Identify which cell holds the provided text, then report its [X, Y] central coordinate. 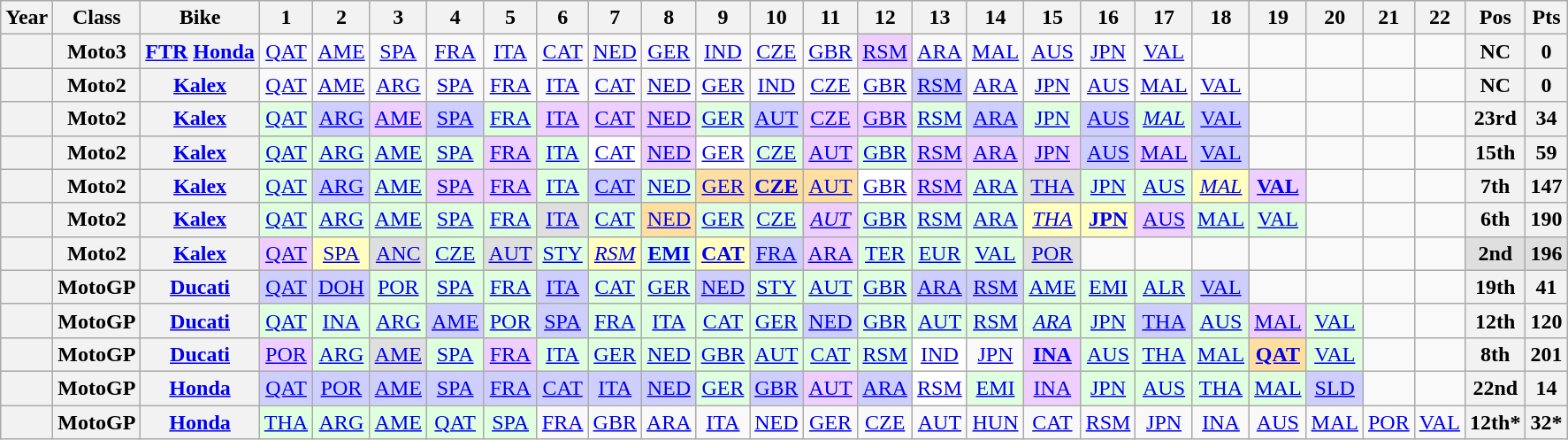
18 [1220, 18]
HUN [995, 422]
TER [885, 253]
2nd [1495, 253]
ALR [1164, 287]
Moto3 [97, 51]
15th [1495, 152]
12th* [1495, 422]
19 [1278, 18]
7th [1495, 186]
DOH [341, 287]
11 [830, 18]
Pts [1546, 18]
6 [562, 18]
147 [1546, 186]
23rd [1495, 119]
EUR [940, 253]
Year [27, 18]
15 [1052, 18]
16 [1108, 18]
Class [97, 18]
2 [341, 18]
22 [1440, 18]
3 [398, 18]
41 [1546, 287]
13 [940, 18]
12 [885, 18]
22nd [1495, 388]
9 [723, 18]
Bike [200, 18]
32* [1546, 422]
10 [776, 18]
19th [1495, 287]
Pos [1495, 18]
6th [1495, 220]
17 [1164, 18]
201 [1546, 354]
FTR Honda [200, 51]
SLD [1335, 388]
12th [1495, 320]
59 [1546, 152]
5 [510, 18]
ANC [398, 253]
196 [1546, 253]
8 [669, 18]
34 [1546, 119]
21 [1388, 18]
190 [1546, 220]
20 [1335, 18]
1 [286, 18]
120 [1546, 320]
8th [1495, 354]
7 [615, 18]
4 [455, 18]
